For the text-containing cell, return its midpoint in [X, Y] coordinate format. 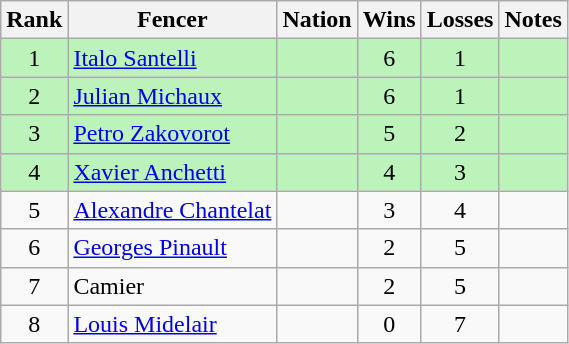
Georges Pinault [172, 248]
Louis Midelair [172, 324]
Notes [533, 20]
8 [34, 324]
Wins [389, 20]
Xavier Anchetti [172, 172]
Rank [34, 20]
0 [389, 324]
Italo Santelli [172, 58]
Losses [460, 20]
Petro Zakovorot [172, 134]
Julian Michaux [172, 96]
Alexandre Chantelat [172, 210]
Fencer [172, 20]
Nation [317, 20]
Camier [172, 286]
